Identify which cell holds the provided text, then report its [X, Y] central coordinate. 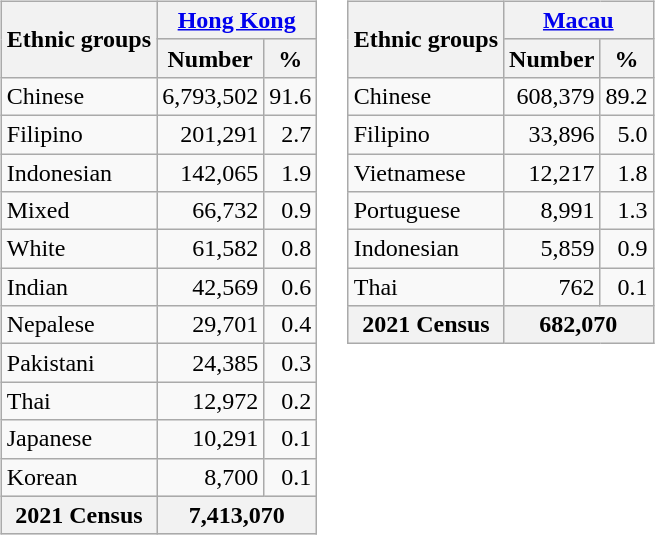
608,379 [552, 96]
10,291 [210, 439]
61,582 [210, 249]
Macau [578, 20]
Portuguese [426, 211]
5,859 [552, 249]
Korean [78, 477]
8,700 [210, 477]
201,291 [210, 134]
682,070 [578, 325]
Japanese [78, 439]
0.4 [290, 325]
1.9 [290, 173]
White [78, 249]
5.0 [626, 134]
33,896 [552, 134]
0.3 [290, 363]
Nepalese [78, 325]
0.6 [290, 287]
0.8 [290, 249]
1.8 [626, 173]
12,972 [210, 401]
12,217 [552, 173]
91.6 [290, 96]
6,793,502 [210, 96]
Hong Kong [237, 20]
1.3 [626, 211]
66,732 [210, 211]
24,385 [210, 363]
8,991 [552, 211]
42,569 [210, 287]
29,701 [210, 325]
89.2 [626, 96]
Indian [78, 287]
0.2 [290, 401]
2.7 [290, 134]
Pakistani [78, 363]
7,413,070 [237, 515]
142,065 [210, 173]
762 [552, 287]
Vietnamese [426, 173]
Mixed [78, 211]
